Determine the (X, Y) coordinate at the center of the cell enclosing the given text.  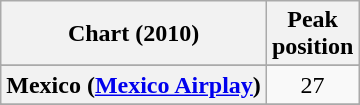
Peak position (312, 34)
Mexico (Mexico Airplay) (134, 85)
27 (312, 85)
Chart (2010) (134, 34)
